Pinpoint the cell where the given text exists, returning its [x, y] midpoint coordinate. 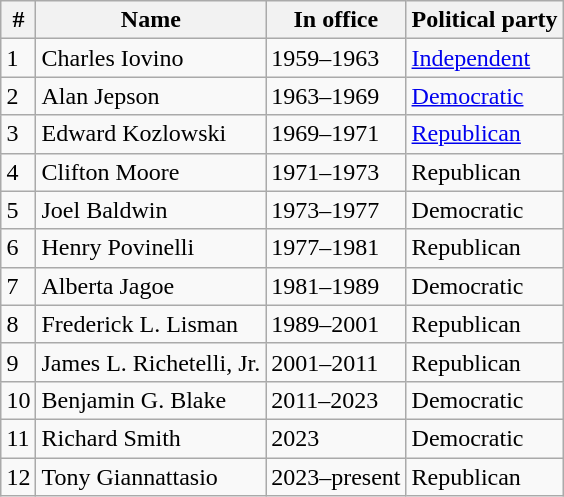
1981–1989 [336, 286]
4 [18, 172]
2023–present [336, 477]
1959–1963 [336, 58]
Tony Giannattasio [151, 477]
Political party [484, 20]
1969–1971 [336, 134]
1989–2001 [336, 324]
Edward Kozlowski [151, 134]
9 [18, 362]
3 [18, 134]
11 [18, 438]
1971–1973 [336, 172]
2011–2023 [336, 400]
Benjamin G. Blake [151, 400]
6 [18, 248]
7 [18, 286]
2 [18, 96]
10 [18, 400]
1977–1981 [336, 248]
2023 [336, 438]
5 [18, 210]
1 [18, 58]
8 [18, 324]
James L. Richetelli, Jr. [151, 362]
Name [151, 20]
1963–1969 [336, 96]
Charles Iovino [151, 58]
In office [336, 20]
Alberta Jagoe [151, 286]
Joel Baldwin [151, 210]
Richard Smith [151, 438]
# [18, 20]
1973–1977 [336, 210]
2001–2011 [336, 362]
12 [18, 477]
Independent [484, 58]
Henry Povinelli [151, 248]
Frederick L. Lisman [151, 324]
Clifton Moore [151, 172]
Alan Jepson [151, 96]
